Return [x, y] of the center of cell containing provided text 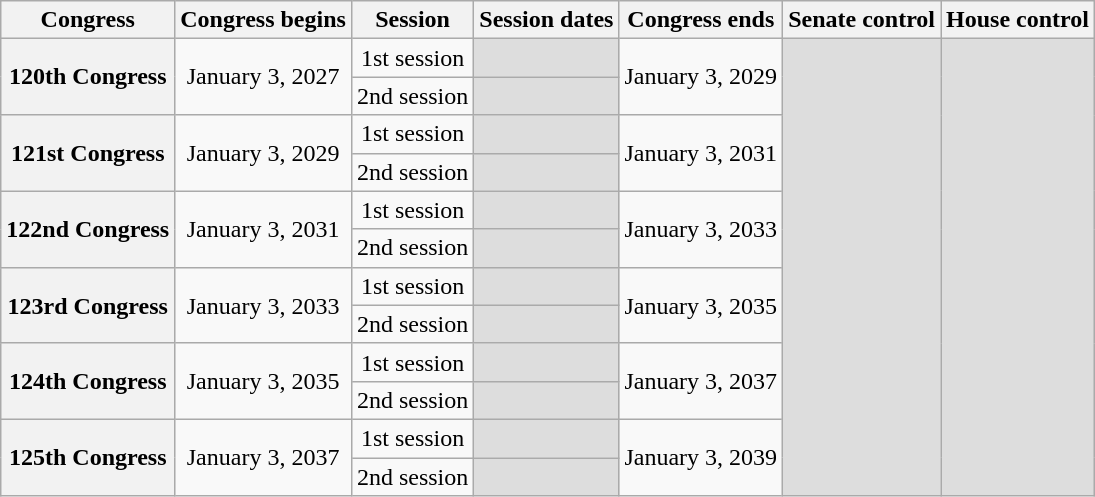
123rd Congress [88, 305]
Session [412, 20]
122nd Congress [88, 229]
Congress ends [701, 20]
Congress [88, 20]
Session dates [546, 20]
January 3, 2027 [264, 77]
124th Congress [88, 381]
January 3, 2039 [701, 457]
Congress begins [264, 20]
125th Congress [88, 457]
121st Congress [88, 153]
House control [1018, 20]
120th Congress [88, 77]
Senate control [862, 20]
